For the text-containing cell, return its midpoint in [X, Y] coordinate format. 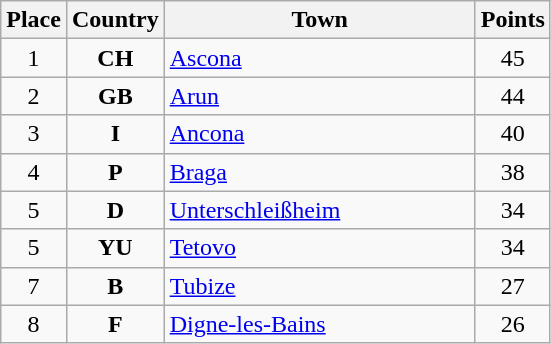
Digne-les-Bains [320, 324]
27 [512, 286]
Ascona [320, 58]
4 [34, 172]
P [115, 172]
Tubize [320, 286]
26 [512, 324]
1 [34, 58]
F [115, 324]
Place [34, 20]
3 [34, 134]
7 [34, 286]
Unterschleißheim [320, 210]
B [115, 286]
Tetovo [320, 248]
Points [512, 20]
YU [115, 248]
GB [115, 96]
D [115, 210]
45 [512, 58]
40 [512, 134]
I [115, 134]
Braga [320, 172]
8 [34, 324]
Arun [320, 96]
Ancona [320, 134]
44 [512, 96]
Town [320, 20]
CH [115, 58]
2 [34, 96]
Country [115, 20]
38 [512, 172]
